Locate the cell with the specified text and output its [x, y] center coordinate. 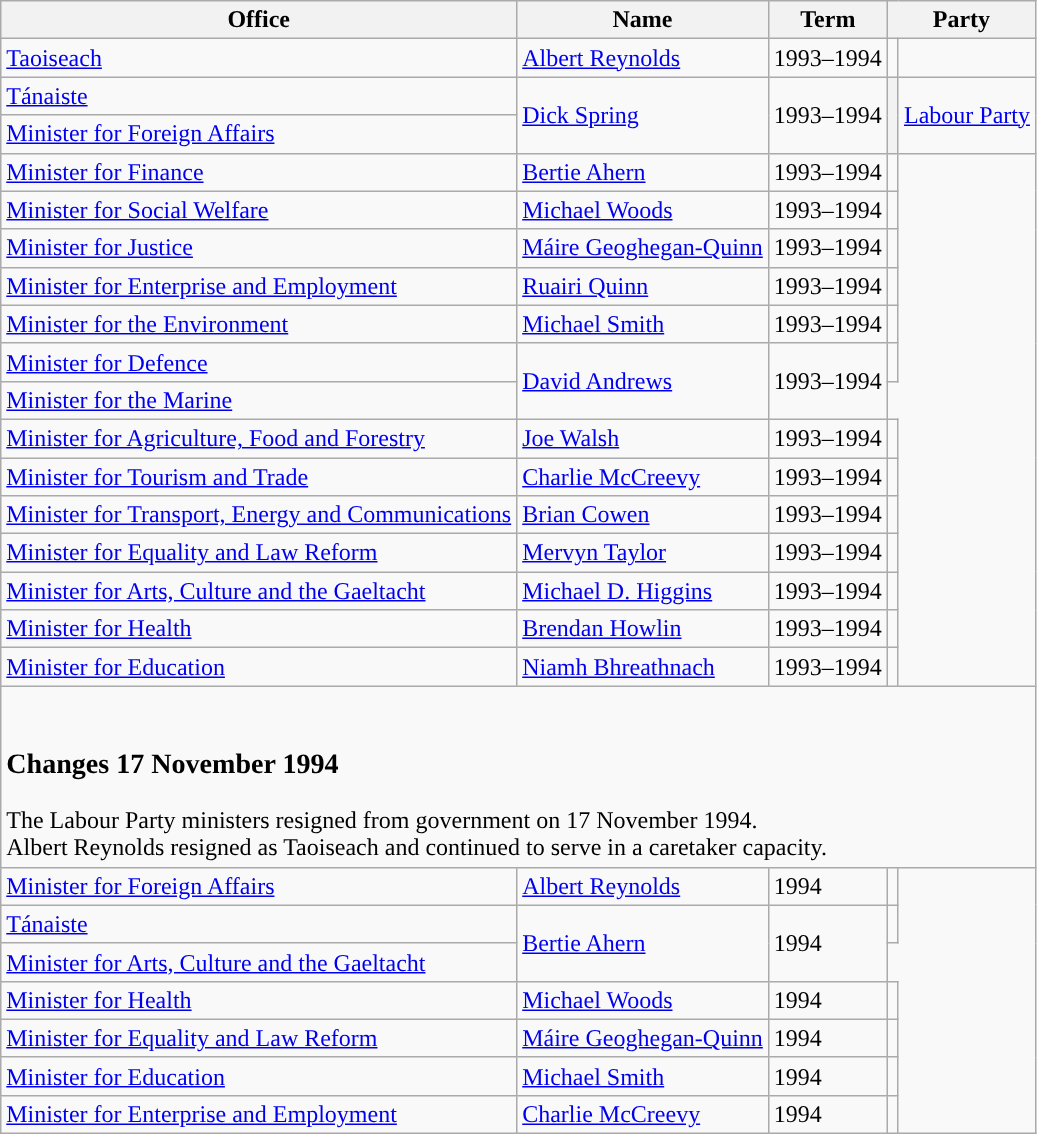
Minister for Agriculture, Food and Forestry [259, 438]
Ruairi Quinn [643, 286]
Minister for Social Welfare [259, 210]
Office [259, 20]
David Andrews [643, 381]
Taoiseach [259, 58]
Minister for the Environment [259, 324]
Term [828, 20]
Labour Party [966, 115]
Minister for the Marine [259, 400]
Mervyn Taylor [643, 553]
Joe Walsh [643, 438]
Minister for Transport, Energy and Communications [259, 515]
Minister for Justice [259, 248]
Minister for Defence [259, 362]
Party [961, 20]
Minister for Tourism and Trade [259, 477]
Niamh Bhreathnach [643, 667]
Dick Spring [643, 115]
Name [643, 20]
Michael D. Higgins [643, 591]
Brian Cowen [643, 515]
Brendan Howlin [643, 629]
Minister for Finance [259, 172]
